Find where the given text appears and provide that cell's center as (x, y) coordinate. 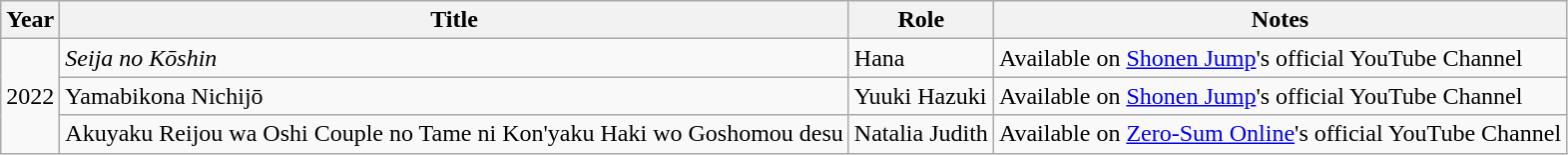
Seija no Kōshin (455, 58)
Akuyaku Reijou wa Oshi Couple no Tame ni Kon'yaku Haki wo Goshomou desu (455, 134)
Yamabikona Nichijō (455, 96)
Role (920, 20)
Year (30, 20)
Notes (1280, 20)
Hana (920, 58)
Available on Zero-Sum Online's official YouTube Channel (1280, 134)
2022 (30, 96)
Yuuki Hazuki (920, 96)
Natalia Judith (920, 134)
Title (455, 20)
